From the cell containing the given text, extract its center point as [x, y] coordinate. 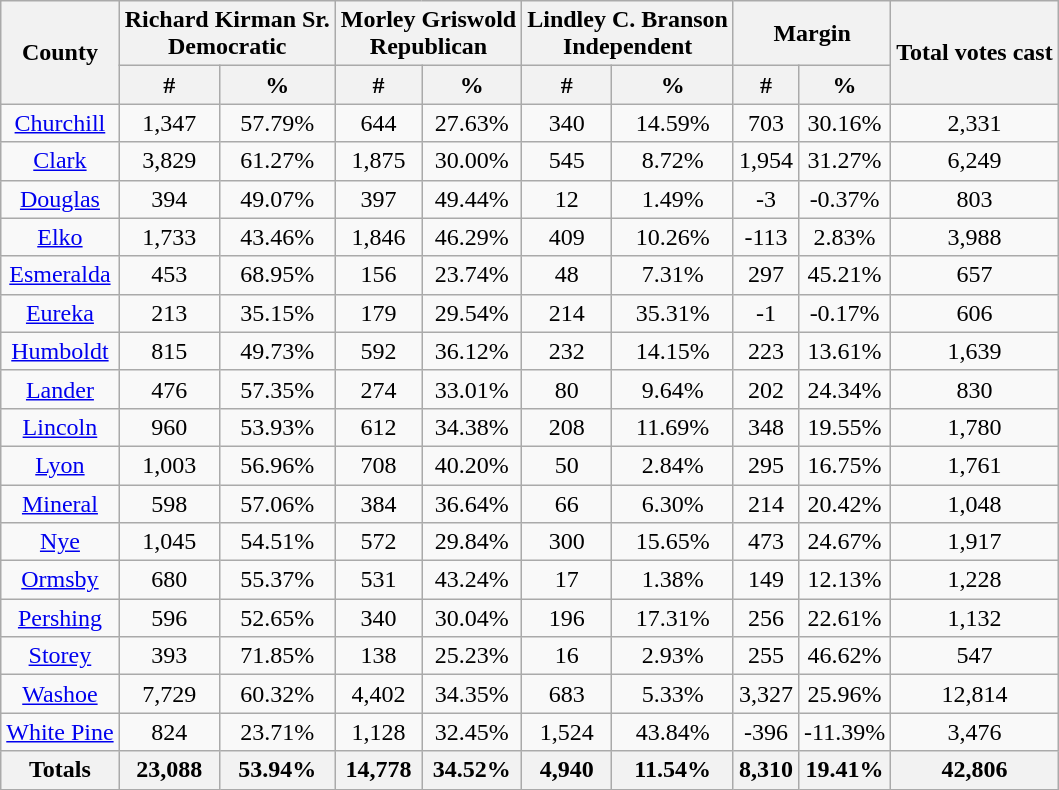
156 [378, 275]
5.33% [673, 694]
1.49% [673, 199]
2,331 [975, 123]
2.83% [845, 237]
34.38% [472, 427]
Storey [60, 656]
960 [169, 427]
1,733 [169, 237]
36.64% [472, 503]
606 [975, 313]
61.27% [277, 161]
803 [975, 199]
6.30% [673, 503]
545 [567, 161]
208 [567, 427]
683 [567, 694]
598 [169, 503]
256 [766, 618]
17 [567, 580]
815 [169, 351]
23,088 [169, 770]
34.35% [472, 694]
476 [169, 389]
1,003 [169, 465]
1,132 [975, 618]
12 [567, 199]
57.06% [277, 503]
34.52% [472, 770]
-396 [766, 732]
15.65% [673, 542]
Eureka [60, 313]
County [60, 52]
708 [378, 465]
46.62% [845, 656]
473 [766, 542]
17.31% [673, 618]
830 [975, 389]
-1 [766, 313]
-3 [766, 199]
-11.39% [845, 732]
8,310 [766, 770]
394 [169, 199]
1,846 [378, 237]
Churchill [60, 123]
138 [378, 656]
11.69% [673, 427]
45.21% [845, 275]
612 [378, 427]
3,476 [975, 732]
657 [975, 275]
824 [169, 732]
Totals [60, 770]
49.73% [277, 351]
25.23% [472, 656]
14,778 [378, 770]
60.32% [277, 694]
547 [975, 656]
30.00% [472, 161]
35.31% [673, 313]
596 [169, 618]
43.24% [472, 580]
384 [378, 503]
57.35% [277, 389]
23.74% [472, 275]
397 [378, 199]
-0.17% [845, 313]
80 [567, 389]
50 [567, 465]
31.27% [845, 161]
1,917 [975, 542]
52.65% [277, 618]
Humboldt [60, 351]
56.96% [277, 465]
1,048 [975, 503]
White Pine [60, 732]
68.95% [277, 275]
43.84% [673, 732]
12,814 [975, 694]
10.26% [673, 237]
196 [567, 618]
Elko [60, 237]
1,639 [975, 351]
4,940 [567, 770]
29.84% [472, 542]
223 [766, 351]
6,249 [975, 161]
Lincoln [60, 427]
453 [169, 275]
149 [766, 580]
Lyon [60, 465]
300 [567, 542]
Douglas [60, 199]
1,954 [766, 161]
43.46% [277, 237]
297 [766, 275]
42,806 [975, 770]
-113 [766, 237]
Nye [60, 542]
54.51% [277, 542]
274 [378, 389]
2.93% [673, 656]
Lindley C. BransonIndependent [628, 34]
348 [766, 427]
Margin [812, 34]
4,402 [378, 694]
202 [766, 389]
7,729 [169, 694]
Washoe [60, 694]
66 [567, 503]
25.96% [845, 694]
1,780 [975, 427]
409 [567, 237]
40.20% [472, 465]
2.84% [673, 465]
57.79% [277, 123]
Lander [60, 389]
255 [766, 656]
9.64% [673, 389]
393 [169, 656]
16.75% [845, 465]
644 [378, 123]
7.31% [673, 275]
3,829 [169, 161]
-0.37% [845, 199]
680 [169, 580]
Total votes cast [975, 52]
32.45% [472, 732]
19.55% [845, 427]
295 [766, 465]
1,347 [169, 123]
592 [378, 351]
24.34% [845, 389]
Ormsby [60, 580]
14.59% [673, 123]
53.94% [277, 770]
1,128 [378, 732]
232 [567, 351]
27.63% [472, 123]
Morley GriswoldRepublican [428, 34]
Mineral [60, 503]
11.54% [673, 770]
3,327 [766, 694]
24.67% [845, 542]
71.85% [277, 656]
33.01% [472, 389]
46.29% [472, 237]
20.42% [845, 503]
1,045 [169, 542]
19.41% [845, 770]
12.13% [845, 580]
14.15% [673, 351]
23.71% [277, 732]
1,761 [975, 465]
49.44% [472, 199]
35.15% [277, 313]
29.54% [472, 313]
30.16% [845, 123]
Richard Kirman Sr.Democratic [227, 34]
Esmeralda [60, 275]
48 [567, 275]
Pershing [60, 618]
1.38% [673, 580]
1,524 [567, 732]
13.61% [845, 351]
1,228 [975, 580]
55.37% [277, 580]
36.12% [472, 351]
16 [567, 656]
Clark [60, 161]
53.93% [277, 427]
49.07% [277, 199]
8.72% [673, 161]
572 [378, 542]
703 [766, 123]
22.61% [845, 618]
179 [378, 313]
30.04% [472, 618]
213 [169, 313]
1,875 [378, 161]
531 [378, 580]
3,988 [975, 237]
